Capture the cell that displays the provided text and extract its (x, y) central coordinate. 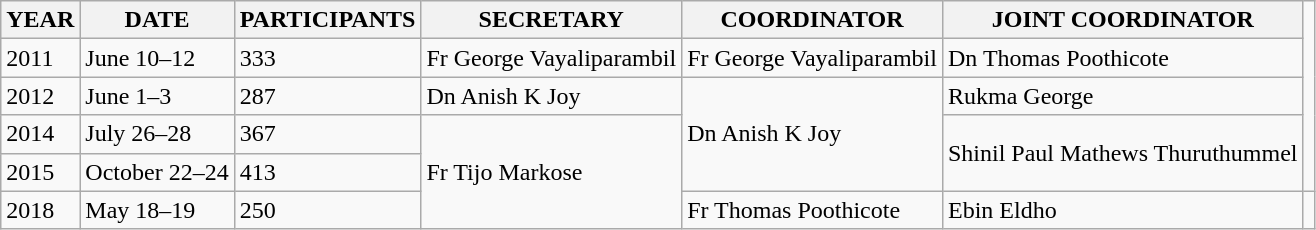
367 (328, 134)
2012 (40, 96)
Fr Thomas Poothicote (812, 210)
Ebin Eldho (1122, 210)
June 1–3 (157, 96)
YEAR (40, 20)
October 22–24 (157, 172)
PARTICIPANTS (328, 20)
Dn Thomas Poothicote (1122, 58)
JOINT COORDINATOR (1122, 20)
Shinil Paul Mathews Thuruthummel (1122, 153)
SECRETARY (552, 20)
413 (328, 172)
July 26–28 (157, 134)
333 (328, 58)
2014 (40, 134)
Rukma George (1122, 96)
Fr Tijo Markose (552, 172)
DATE (157, 20)
2018 (40, 210)
250 (328, 210)
June 10–12 (157, 58)
287 (328, 96)
2011 (40, 58)
May 18–19 (157, 210)
2015 (40, 172)
COORDINATOR (812, 20)
